Pinpoint the cell where the given text exists, returning its (X, Y) midpoint coordinate. 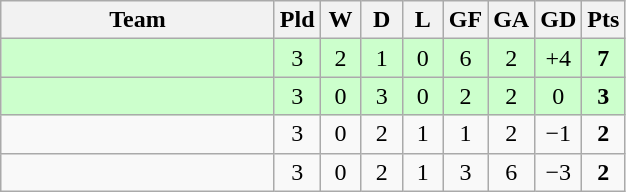
−1 (558, 134)
Pts (604, 20)
W (340, 20)
GF (465, 20)
+4 (558, 58)
D (382, 20)
−3 (558, 172)
GD (558, 20)
L (422, 20)
Team (138, 20)
GA (512, 20)
Pld (297, 20)
7 (604, 58)
